Return (X, Y) of the center of cell containing provided text 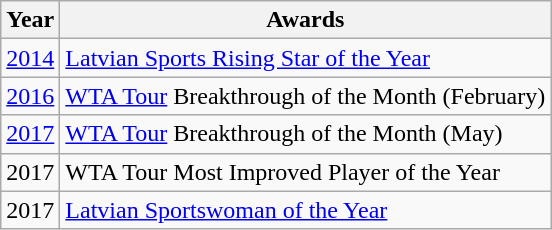
WTA Tour Breakthrough of the Month (May) (306, 134)
Latvian Sports Rising Star of the Year (306, 58)
Year (30, 20)
Latvian Sportswoman of the Year (306, 210)
WTA Tour Most Improved Player of the Year (306, 172)
2016 (30, 96)
Awards (306, 20)
2014 (30, 58)
WTA Tour Breakthrough of the Month (February) (306, 96)
